Capture the cell that displays the provided text and extract its (x, y) central coordinate. 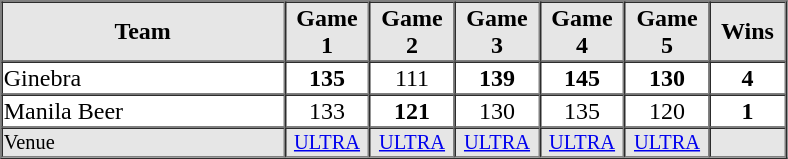
Game 5 (668, 32)
1 (748, 110)
111 (412, 78)
133 (328, 110)
Manila Beer (143, 110)
Game 3 (498, 32)
Wins (748, 32)
120 (668, 110)
Ginebra (143, 78)
4 (748, 78)
Game 2 (412, 32)
Game 4 (582, 32)
Team (143, 32)
145 (582, 78)
121 (412, 110)
Venue (143, 143)
139 (498, 78)
Game 1 (328, 32)
